For the text-containing cell, return its midpoint in [X, Y] coordinate format. 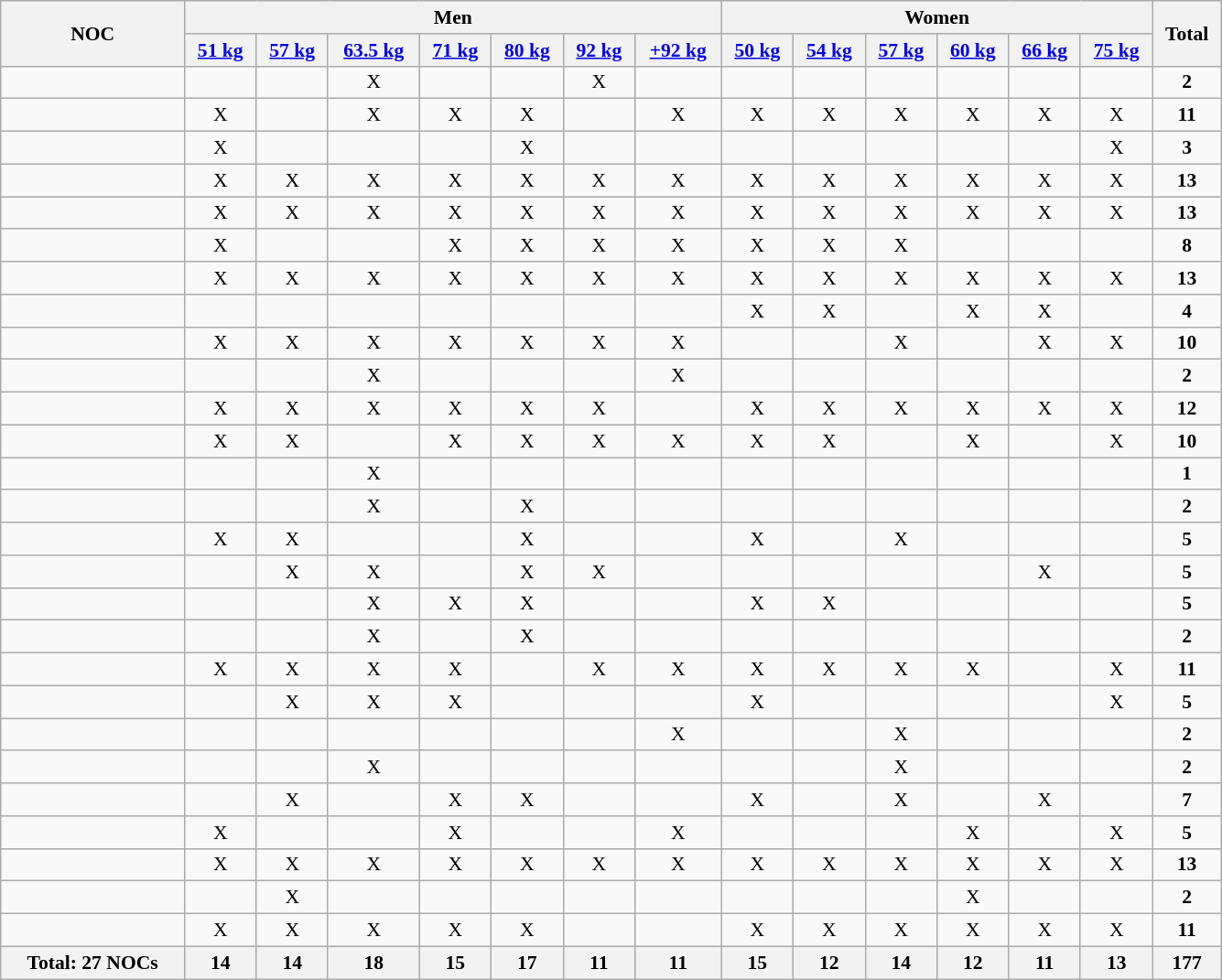
7 [1186, 800]
51 kg [221, 50]
75 kg [1116, 50]
177 [1186, 963]
+92 kg [679, 50]
1 [1186, 474]
NOC [93, 33]
60 kg [973, 50]
92 kg [599, 50]
80 kg [527, 50]
Total: 27 NOCs [93, 963]
71 kg [455, 50]
3 [1186, 148]
Women [937, 17]
66 kg [1044, 50]
50 kg [757, 50]
54 kg [829, 50]
Total [1186, 33]
17 [527, 963]
63.5 kg [373, 50]
8 [1186, 246]
Men [454, 17]
4 [1186, 311]
18 [373, 963]
